Determine the (x, y) coordinate at the center of the cell enclosing the given text.  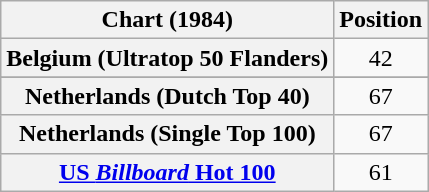
Netherlands (Single Top 100) (168, 134)
US Billboard Hot 100 (168, 172)
61 (381, 172)
Netherlands (Dutch Top 40) (168, 96)
42 (381, 58)
Belgium (Ultratop 50 Flanders) (168, 58)
Position (381, 20)
Chart (1984) (168, 20)
